Return the (X, Y) coordinate for the center point of the cell that contains the specified text.  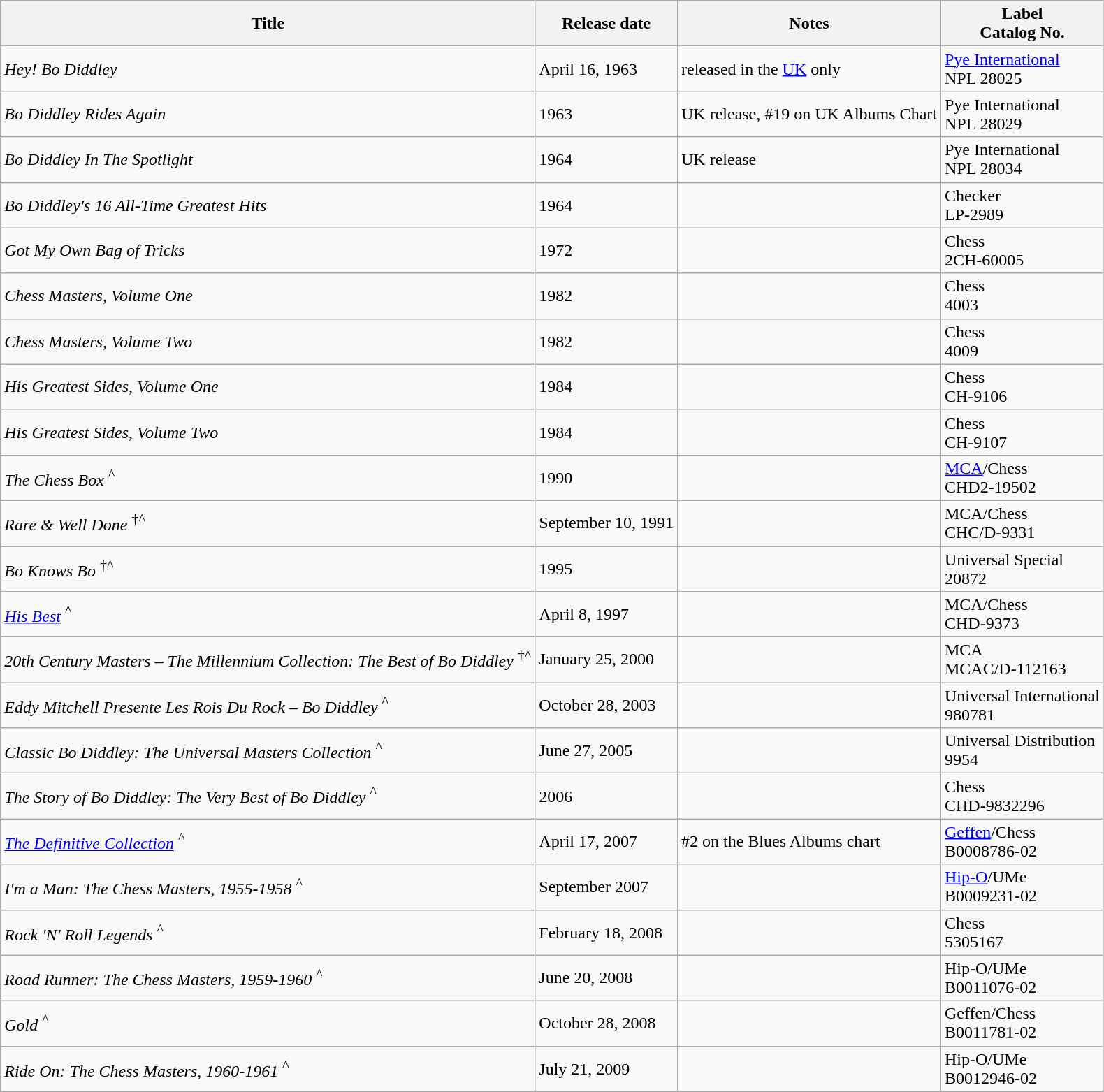
CheckerLP-2989 (1022, 205)
Pye InternationalNPL 28029 (1022, 115)
UK release, #19 on UK Albums Chart (809, 115)
Hip-O/UMeB0012946-02 (1022, 1069)
MCA/ChessCHC/D-9331 (1022, 523)
ChessCH-9106 (1022, 387)
MCAMCAC/D-112163 (1022, 660)
Universal Distribution9954 (1022, 750)
2006 (607, 796)
Geffen/ChessB0011781-02 (1022, 1023)
Hip-O/UMeB0011076-02 (1022, 978)
Universal International980781 (1022, 706)
#2 on the Blues Albums chart (809, 841)
His Greatest Sides, Volume Two (268, 432)
April 16, 1963 (607, 68)
Pye InternationalNPL 28025 (1022, 68)
Chess4003 (1022, 296)
Ride On: The Chess Masters, 1960-1961 ^ (268, 1069)
1990 (607, 478)
Hey! Bo Diddley (268, 68)
Chess4009 (1022, 341)
June 20, 2008 (607, 978)
UK release (809, 159)
October 28, 2008 (607, 1023)
Rock 'N' Roll Legends ^ (268, 932)
I'm a Man: The Chess Masters, 1955-1958 ^ (268, 887)
ChessCH-9107 (1022, 432)
Pye InternationalNPL 28034 (1022, 159)
His Best ^ (268, 615)
20th Century Masters – The Millennium Collection: The Best of Bo Diddley †^ (268, 660)
Road Runner: The Chess Masters, 1959-1960 ^ (268, 978)
September 10, 1991 (607, 523)
October 28, 2003 (607, 706)
July 21, 2009 (607, 1069)
Chess5305167 (1022, 932)
The Chess Box ^ (268, 478)
ChessCHD-9832296 (1022, 796)
Eddy Mitchell Presente Les Rois Du Rock – Bo Diddley ^ (268, 706)
1995 (607, 569)
Title (268, 24)
September 2007 (607, 887)
Universal Special20872 (1022, 569)
Release date (607, 24)
April 8, 1997 (607, 615)
Got My Own Bag of Tricks (268, 250)
Bo Diddley In The Spotlight (268, 159)
Bo Knows Bo †^ (268, 569)
Chess2CH-60005 (1022, 250)
Bo Diddley's 16 All-Time Greatest Hits (268, 205)
LabelCatalog No. (1022, 24)
June 27, 2005 (607, 750)
Rare & Well Done †^ (268, 523)
1963 (607, 115)
February 18, 2008 (607, 932)
Chess Masters, Volume Two (268, 341)
Notes (809, 24)
Hip-O/UMeB0009231-02 (1022, 887)
Chess Masters, Volume One (268, 296)
MCA/ChessCHD2-19502 (1022, 478)
The Story of Bo Diddley: The Very Best of Bo Diddley ^ (268, 796)
Gold ^ (268, 1023)
Bo Diddley Rides Again (268, 115)
Classic Bo Diddley: The Universal Masters Collection ^ (268, 750)
released in the UK only (809, 68)
April 17, 2007 (607, 841)
His Greatest Sides, Volume One (268, 387)
The Definitive Collection ^ (268, 841)
1972 (607, 250)
Geffen/ChessB0008786-02 (1022, 841)
MCA/ChessCHD-9373 (1022, 615)
January 25, 2000 (607, 660)
